Return (x, y) of the center of cell containing provided text 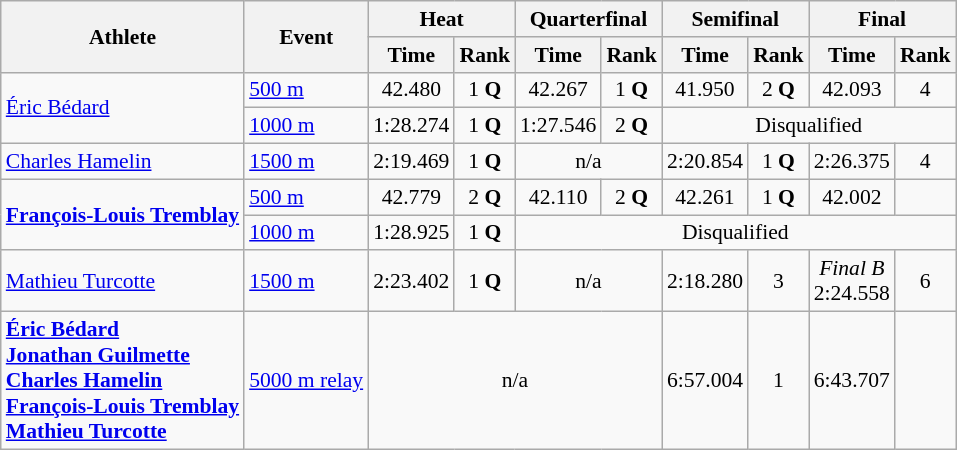
2:20.854 (705, 162)
6:43.707 (852, 381)
42.093 (852, 90)
Charles Hamelin (122, 162)
42.261 (705, 197)
5000 m relay (306, 381)
Quarterfinal (588, 19)
Éric Bédard (122, 108)
Semifinal (736, 19)
42.779 (411, 197)
Heat (442, 19)
1:27.546 (558, 126)
2:23.402 (411, 282)
Final (882, 19)
2:26.375 (852, 162)
6 (926, 282)
3 (778, 282)
Athlete (122, 36)
2:19.469 (411, 162)
1:28.925 (411, 233)
42.110 (558, 197)
Final B 2:24.558 (852, 282)
François-Louis Tremblay (122, 214)
42.480 (411, 90)
6:57.004 (705, 381)
1 (778, 381)
2:18.280 (705, 282)
Event (306, 36)
1:28.274 (411, 126)
42.267 (558, 90)
Éric BédardJonathan GuilmetteCharles HamelinFrançois-Louis TremblayMathieu Turcotte (122, 381)
Mathieu Turcotte (122, 282)
41.950 (705, 90)
42.002 (852, 197)
